Determine the (x, y) coordinate at the center of the cell enclosing the given text.  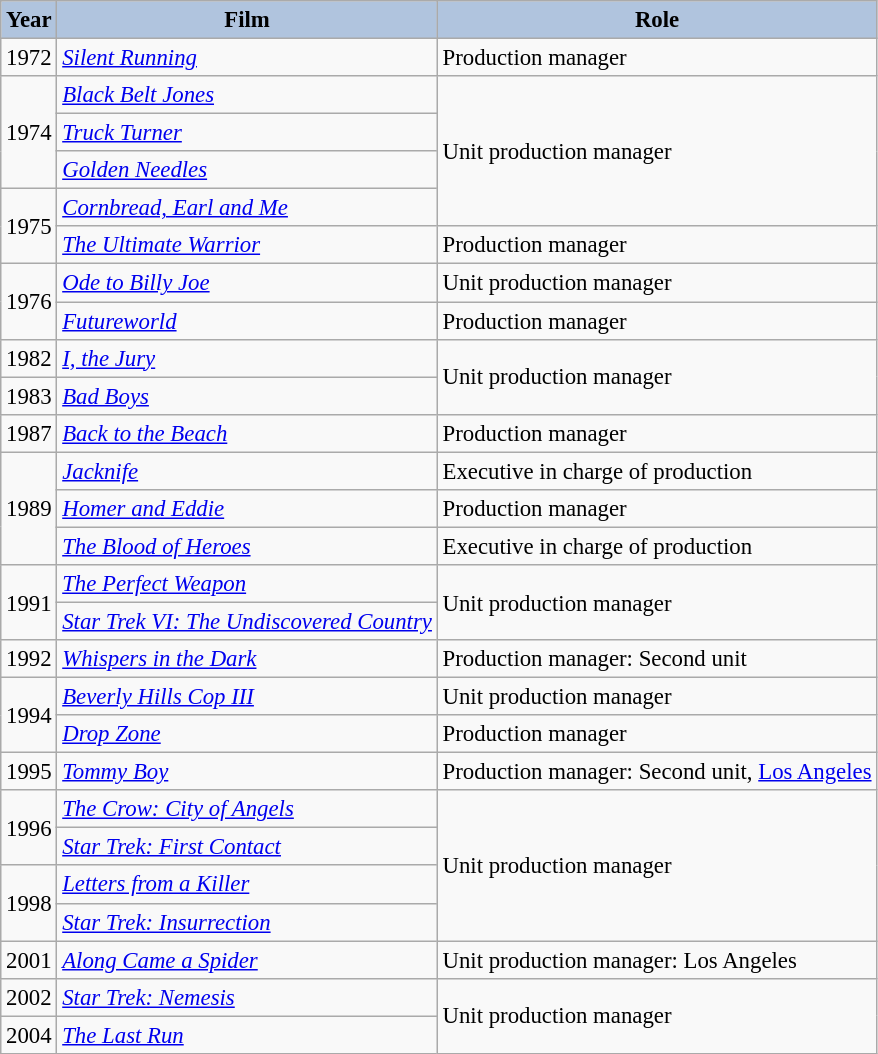
2001 (29, 960)
1989 (29, 508)
1975 (29, 226)
Golden Needles (247, 170)
Along Came a Spider (247, 960)
Letters from a Killer (247, 885)
1996 (29, 828)
Beverly Hills Cop III (247, 697)
The Perfect Weapon (247, 584)
The Crow: City of Angels (247, 809)
Truck Turner (247, 133)
Production manager: Second unit (657, 659)
Drop Zone (247, 734)
2002 (29, 997)
Production manager: Second unit, Los Angeles (657, 772)
Cornbread, Earl and Me (247, 208)
Year (29, 20)
1995 (29, 772)
1972 (29, 58)
1998 (29, 904)
Film (247, 20)
Ode to Billy Joe (247, 283)
The Last Run (247, 1035)
1976 (29, 302)
Tommy Boy (247, 772)
1974 (29, 132)
Unit production manager: Los Angeles (657, 960)
1987 (29, 433)
Silent Running (247, 58)
1983 (29, 396)
1994 (29, 716)
Back to the Beach (247, 433)
Whispers in the Dark (247, 659)
Star Trek VI: The Undiscovered Country (247, 621)
Homer and Eddie (247, 509)
Star Trek: Insurrection (247, 922)
Black Belt Jones (247, 95)
1992 (29, 659)
Jacknife (247, 471)
I, the Jury (247, 358)
1982 (29, 358)
Star Trek: First Contact (247, 847)
Star Trek: Nemesis (247, 997)
2004 (29, 1035)
Bad Boys (247, 396)
The Ultimate Warrior (247, 245)
Role (657, 20)
Futureworld (247, 321)
The Blood of Heroes (247, 546)
1991 (29, 602)
